Return the (X, Y) coordinate for the center point of the cell that contains the specified text.  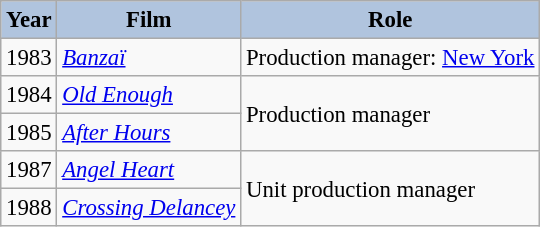
Year (29, 20)
Production manager: New York (390, 58)
Film (149, 20)
Old Enough (149, 95)
1984 (29, 95)
Production manager (390, 114)
Role (390, 20)
Unit production manager (390, 188)
Banzaï (149, 58)
1987 (29, 170)
1985 (29, 133)
Angel Heart (149, 170)
1988 (29, 208)
1983 (29, 58)
Crossing Delancey (149, 208)
After Hours (149, 133)
